Detect which cell encompasses the target text, then output its [X, Y] center coordinate. 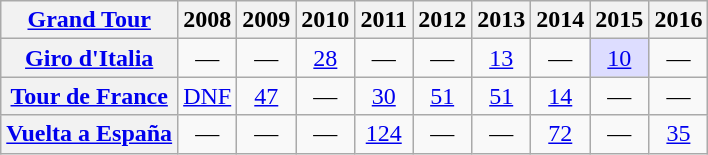
DNF [208, 96]
124 [384, 134]
Tour de France [90, 96]
13 [502, 58]
2013 [502, 20]
47 [266, 96]
2014 [560, 20]
28 [326, 58]
10 [620, 58]
2010 [326, 20]
2012 [442, 20]
Vuelta a España [90, 134]
72 [560, 134]
Giro d'Italia [90, 58]
35 [678, 134]
Grand Tour [90, 20]
30 [384, 96]
14 [560, 96]
2011 [384, 20]
2008 [208, 20]
2016 [678, 20]
2009 [266, 20]
2015 [620, 20]
